For the text-containing cell, return its midpoint in [X, Y] coordinate format. 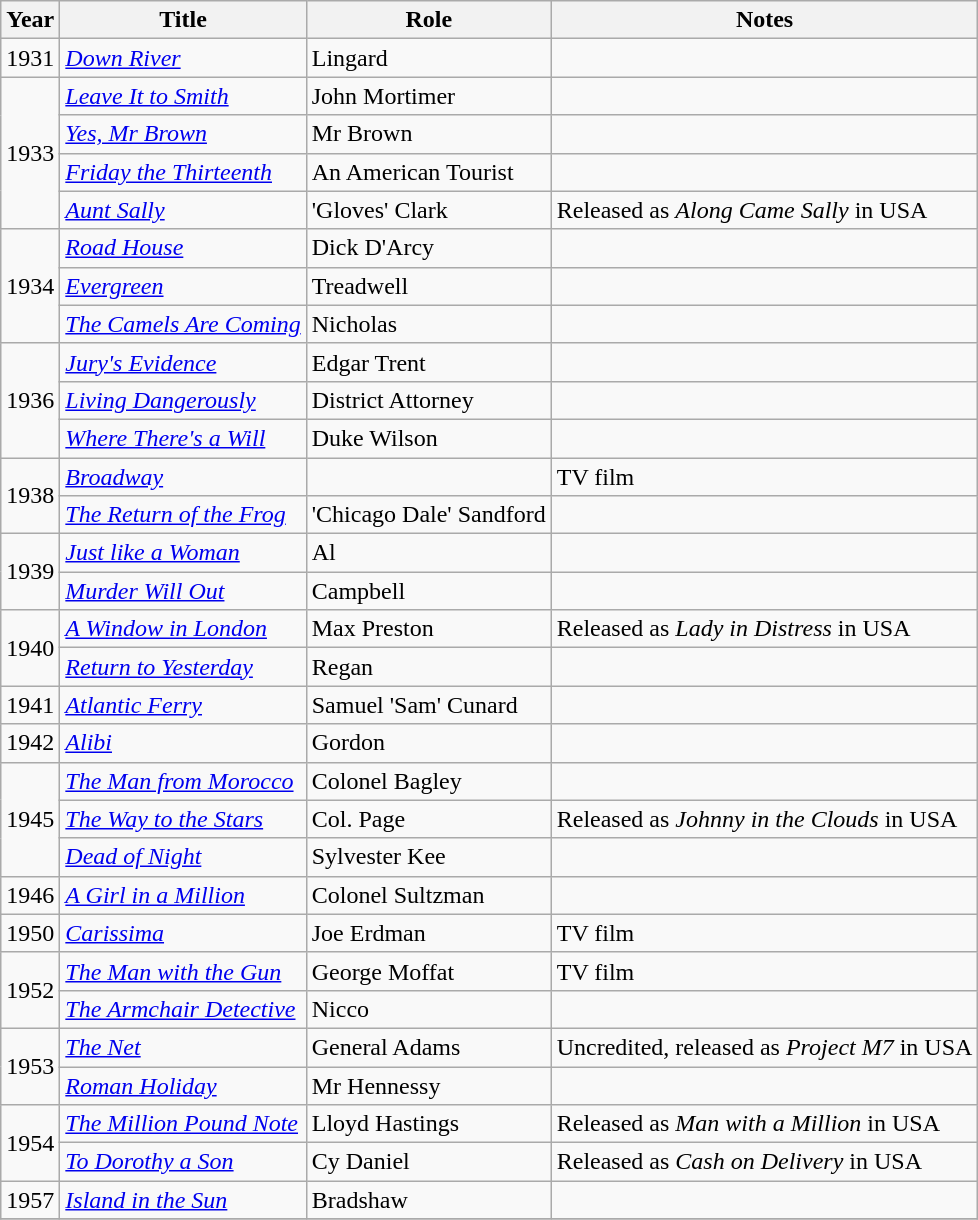
District Attorney [428, 400]
1950 [30, 933]
'Chicago Dale' Sandford [428, 515]
Released as Man with a Million in USA [764, 1124]
General Adams [428, 1047]
1941 [30, 705]
Alibi [183, 743]
Al [428, 553]
Sylvester Kee [428, 857]
Released as Johnny in the Clouds in USA [764, 819]
Role [428, 20]
Joe Erdman [428, 933]
Title [183, 20]
Nicholas [428, 324]
The Way to the Stars [183, 819]
Regan [428, 667]
Treadwell [428, 286]
Released as Along Came Sally in USA [764, 210]
The Return of the Frog [183, 515]
John Mortimer [428, 96]
Released as Cash on Delivery in USA [764, 1162]
Atlantic Ferry [183, 705]
Broadway [183, 477]
Released as Lady in Distress in USA [764, 629]
Down River [183, 58]
Island in the Sun [183, 1200]
Notes [764, 20]
To Dorothy a Son [183, 1162]
Just like a Woman [183, 553]
Living Dangerously [183, 400]
1934 [30, 286]
The Camels Are Coming [183, 324]
1939 [30, 572]
Nicco [428, 1009]
Samuel 'Sam' Cunard [428, 705]
Leave It to Smith [183, 96]
Campbell [428, 591]
Year [30, 20]
1952 [30, 990]
Colonel Bagley [428, 781]
The Net [183, 1047]
1954 [30, 1143]
A Window in London [183, 629]
Lloyd Hastings [428, 1124]
The Man with the Gun [183, 971]
Roman Holiday [183, 1085]
Duke Wilson [428, 438]
Lingard [428, 58]
1942 [30, 743]
Dick D'Arcy [428, 248]
Mr Brown [428, 134]
Bradshaw [428, 1200]
Colonel Sultzman [428, 895]
Aunt Sally [183, 210]
Uncredited, released as Project M7 in USA [764, 1047]
Road House [183, 248]
1931 [30, 58]
Col. Page [428, 819]
Mr Hennessy [428, 1085]
1945 [30, 819]
1946 [30, 895]
Jury's Evidence [183, 362]
George Moffat [428, 971]
'Gloves' Clark [428, 210]
Yes, Mr Brown [183, 134]
Murder Will Out [183, 591]
Evergreen [183, 286]
Return to Yesterday [183, 667]
Friday the Thirteenth [183, 172]
An American Tourist [428, 172]
1936 [30, 400]
A Girl in a Million [183, 895]
1940 [30, 648]
The Million Pound Note [183, 1124]
Carissima [183, 933]
The Man from Morocco [183, 781]
Gordon [428, 743]
1957 [30, 1200]
The Armchair Detective [183, 1009]
1953 [30, 1066]
Dead of Night [183, 857]
Edgar Trent [428, 362]
Where There's a Will [183, 438]
1938 [30, 496]
Cy Daniel [428, 1162]
Max Preston [428, 629]
1933 [30, 153]
